Search for the cell housing the specified text and yield its [X, Y] center coordinate. 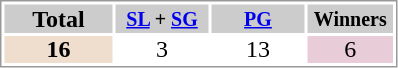
PG [258, 18]
SL + SG [162, 18]
13 [258, 50]
6 [351, 50]
3 [162, 50]
Total [58, 18]
Winners [351, 18]
16 [58, 50]
